Pinpoint the cell where the given text exists, returning its (X, Y) midpoint coordinate. 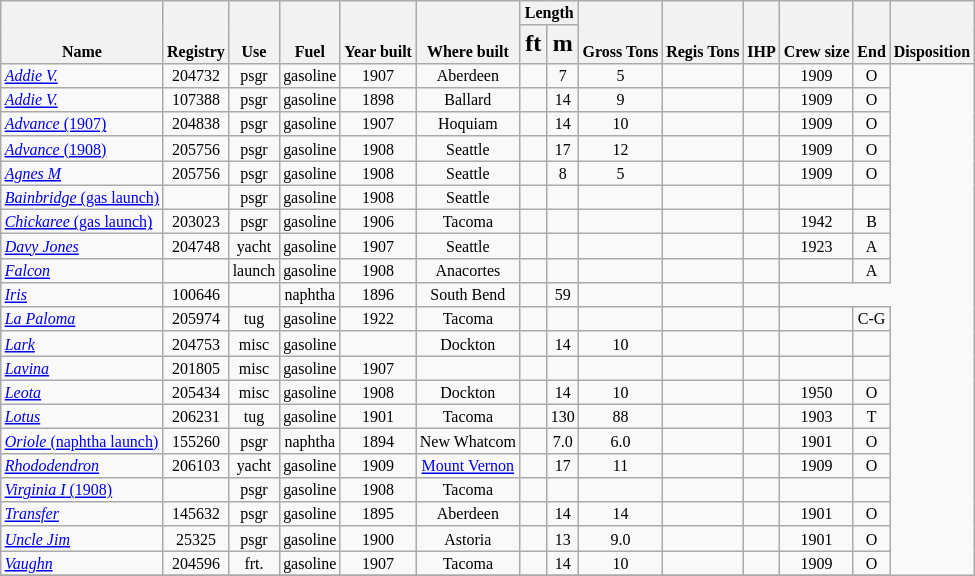
IHP (761, 32)
Advance (1908) (82, 148)
107388 (196, 100)
7 (563, 75)
204753 (196, 343)
South Bend (468, 295)
204732 (196, 75)
Astoria (468, 538)
End (871, 32)
1950 (817, 392)
1895 (378, 514)
88 (621, 416)
155260 (196, 441)
C-G (871, 319)
Fuel (310, 32)
La Paloma (82, 319)
Ballard (468, 100)
1898 (378, 100)
Falcon (82, 270)
Gross Tons (621, 32)
m (563, 44)
1923 (817, 246)
206231 (196, 416)
130 (563, 416)
1922 (378, 319)
launch (254, 270)
Length (550, 13)
Uncle Jim (82, 538)
Name (82, 32)
9.0 (621, 538)
12 (621, 148)
201805 (196, 368)
205434 (196, 392)
25325 (196, 538)
Oriole (naphtha launch) (82, 441)
Davy Jones (82, 246)
Where built (468, 32)
Year built (378, 32)
Rhododendron (82, 465)
Virginia I (1908) (82, 490)
Lark (82, 343)
Iris (82, 295)
Anacortes (468, 270)
9 (621, 100)
13 (563, 538)
New Whatcom (468, 441)
Agnes M (82, 173)
1896 (378, 295)
Registry (196, 32)
Lavina (82, 368)
Bainbridge (gas launch) (82, 197)
8 (563, 173)
1894 (378, 441)
206103 (196, 465)
Regis Tons (702, 32)
59 (563, 295)
ft (534, 44)
Lotus (82, 416)
Leota (82, 392)
204596 (196, 563)
Use (254, 32)
203023 (196, 221)
7.0 (563, 441)
100646 (196, 295)
frt. (254, 563)
T (871, 416)
B (871, 221)
1906 (378, 221)
Hoquiam (468, 124)
Disposition (932, 32)
1903 (817, 416)
Crew size (817, 32)
Mount Vernon (468, 465)
11 (621, 465)
205974 (196, 319)
6.0 (621, 441)
Transfer (82, 514)
145632 (196, 514)
204838 (196, 124)
1900 (378, 538)
1942 (817, 221)
Chickaree (gas launch) (82, 221)
Vaughn (82, 563)
204748 (196, 246)
Advance (1907) (82, 124)
